Detect which cell encompasses the target text, then output its (X, Y) center coordinate. 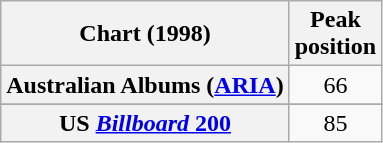
US Billboard 200 (145, 123)
Chart (1998) (145, 34)
85 (335, 123)
Australian Albums (ARIA) (145, 85)
66 (335, 85)
Peakposition (335, 34)
